Output the [X, Y] coordinate of the center of the cell containing the given text.  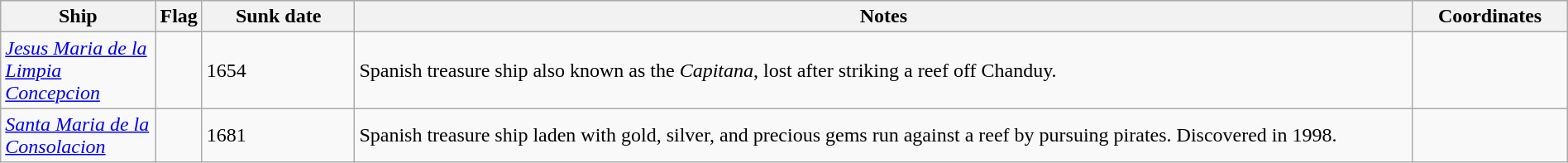
1681 [278, 136]
Flag [179, 17]
Spanish treasure ship also known as the Capitana, lost after striking a reef off Chanduy. [883, 70]
Jesus Maria de la Limpia Concepcion [78, 70]
Sunk date [278, 17]
Santa Maria de la Consolacion [78, 136]
Spanish treasure ship laden with gold, silver, and precious gems run against a reef by pursuing pirates. Discovered in 1998. [883, 136]
Notes [883, 17]
Coordinates [1490, 17]
1654 [278, 70]
Ship [78, 17]
